Detect which cell encompasses the target text, then output its [X, Y] center coordinate. 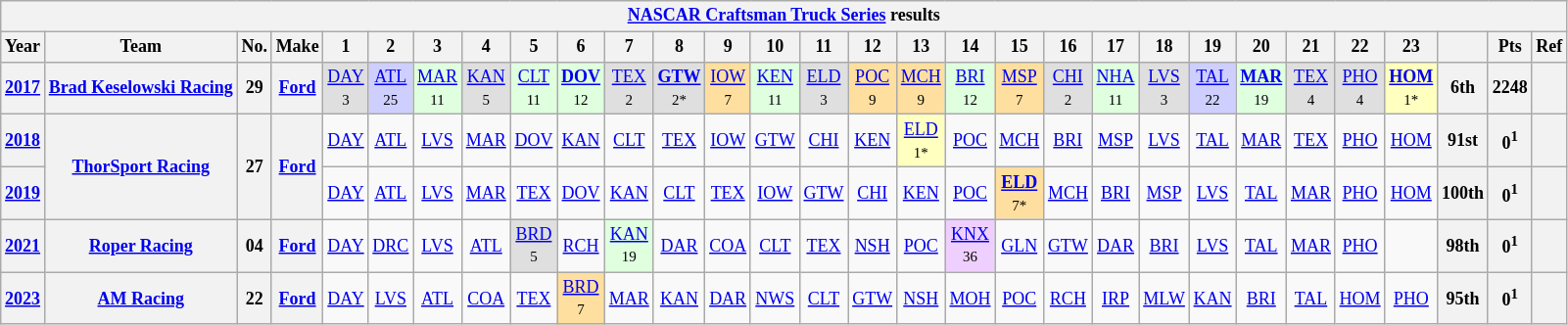
4 [486, 47]
5 [534, 47]
NHA11 [1116, 88]
18 [1164, 47]
Roper Racing [141, 246]
21 [1311, 47]
TAL22 [1212, 88]
23 [1411, 47]
3 [438, 47]
17 [1116, 47]
100th [1463, 193]
NASCAR Craftsman Truck Series results [784, 16]
ELD7* [1020, 193]
BRI12 [970, 88]
95th [1463, 299]
BRD5 [534, 246]
Pts [1510, 47]
MSP7 [1020, 88]
MLW [1164, 299]
11 [824, 47]
2023 [24, 299]
CHI2 [1069, 88]
20 [1261, 47]
IRP [1116, 299]
LVS3 [1164, 88]
Make [298, 47]
14 [970, 47]
MOH [970, 299]
27 [255, 166]
8 [680, 47]
MAR19 [1261, 88]
16 [1069, 47]
CLT11 [534, 88]
KNX36 [970, 246]
GLN [1020, 246]
KAN19 [629, 246]
KAN5 [486, 88]
Year [24, 47]
HOM1* [1411, 88]
2248 [1510, 88]
10 [775, 47]
6 [582, 47]
ELD1* [921, 141]
2 [391, 47]
ThorSport Racing [141, 166]
KEN11 [775, 88]
Ref [1549, 47]
NWS [775, 299]
04 [255, 246]
MCH9 [921, 88]
9 [729, 47]
2019 [24, 193]
Team [141, 47]
2021 [24, 246]
POC9 [873, 88]
TEX4 [1311, 88]
MAR11 [438, 88]
No. [255, 47]
2018 [24, 141]
2017 [24, 88]
IOW7 [729, 88]
DRC [391, 246]
13 [921, 47]
AM Racing [141, 299]
91st [1463, 141]
DOV12 [582, 88]
1 [346, 47]
ATL25 [391, 88]
PHO4 [1359, 88]
6th [1463, 88]
7 [629, 47]
Brad Keselowski Racing [141, 88]
TEX2 [629, 88]
GTW2* [680, 88]
19 [1212, 47]
12 [873, 47]
29 [255, 88]
BRD7 [582, 299]
ELD3 [824, 88]
15 [1020, 47]
DAY3 [346, 88]
98th [1463, 246]
